Extract the (X, Y) coordinate from the center of the cell holding the provided text.  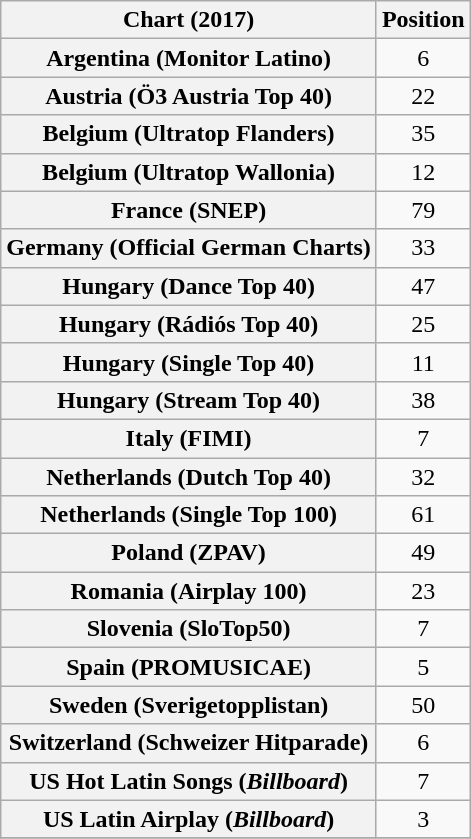
Switzerland (Schweizer Hitparade) (189, 743)
Argentina (Monitor Latino) (189, 58)
Chart (2017) (189, 20)
Austria (Ö3 Austria Top 40) (189, 96)
Belgium (Ultratop Flanders) (189, 134)
Italy (FIMI) (189, 438)
Belgium (Ultratop Wallonia) (189, 172)
38 (423, 400)
Poland (ZPAV) (189, 553)
Slovenia (SloTop50) (189, 629)
Romania (Airplay 100) (189, 591)
47 (423, 286)
3 (423, 819)
35 (423, 134)
33 (423, 248)
11 (423, 362)
Spain (PROMUSICAE) (189, 667)
Sweden (Sverigetopplistan) (189, 705)
5 (423, 667)
12 (423, 172)
Germany (Official German Charts) (189, 248)
US Hot Latin Songs (Billboard) (189, 781)
25 (423, 324)
Netherlands (Single Top 100) (189, 515)
Position (423, 20)
23 (423, 591)
50 (423, 705)
61 (423, 515)
Hungary (Single Top 40) (189, 362)
France (SNEP) (189, 210)
79 (423, 210)
Hungary (Dance Top 40) (189, 286)
Hungary (Stream Top 40) (189, 400)
US Latin Airplay (Billboard) (189, 819)
Netherlands (Dutch Top 40) (189, 477)
32 (423, 477)
22 (423, 96)
49 (423, 553)
Hungary (Rádiós Top 40) (189, 324)
